Pinpoint the cell where the given text exists, returning its (x, y) midpoint coordinate. 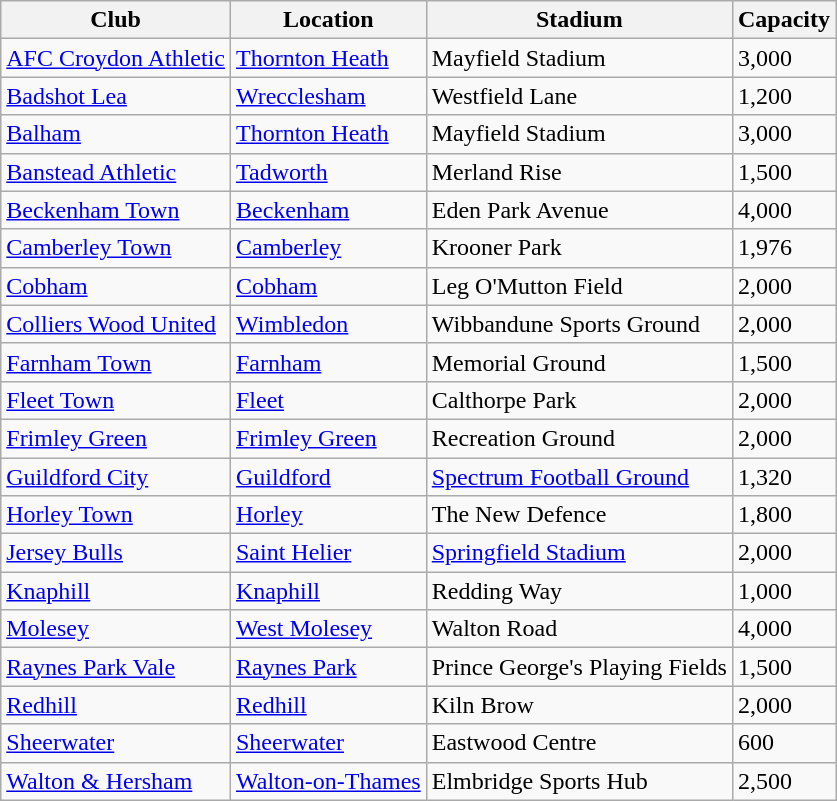
Tadworth (328, 172)
Walton Road (579, 629)
Recreation Ground (579, 438)
Wibbandune Sports Ground (579, 324)
Fleet Town (116, 400)
Walton-on-Thames (328, 781)
AFC Croydon Athletic (116, 58)
Raynes Park (328, 667)
Horley (328, 515)
Club (116, 20)
Guildford City (116, 477)
Prince George's Playing Fields (579, 667)
Raynes Park Vale (116, 667)
Springfield Stadium (579, 553)
Capacity (784, 20)
Camberley (328, 248)
2,500 (784, 781)
Saint Helier (328, 553)
Wrecclesham (328, 96)
Badshot Lea (116, 96)
1,320 (784, 477)
Banstead Athletic (116, 172)
Fleet (328, 400)
Farnham (328, 362)
1,200 (784, 96)
Merland Rise (579, 172)
Eden Park Avenue (579, 210)
Krooner Park (579, 248)
Redding Way (579, 591)
Location (328, 20)
Horley Town (116, 515)
Wimbledon (328, 324)
Jersey Bulls (116, 553)
1,000 (784, 591)
Molesey (116, 629)
1,976 (784, 248)
Guildford (328, 477)
1,800 (784, 515)
Farnham Town (116, 362)
Balham (116, 134)
Colliers Wood United (116, 324)
Calthorpe Park (579, 400)
West Molesey (328, 629)
Stadium (579, 20)
600 (784, 743)
Eastwood Centre (579, 743)
Camberley Town (116, 248)
Leg O'Mutton Field (579, 286)
Beckenham Town (116, 210)
Walton & Hersham (116, 781)
Spectrum Football Ground (579, 477)
Elmbridge Sports Hub (579, 781)
The New Defence (579, 515)
Memorial Ground (579, 362)
Beckenham (328, 210)
Kiln Brow (579, 705)
Westfield Lane (579, 96)
